Return [X, Y] of the center of cell containing provided text 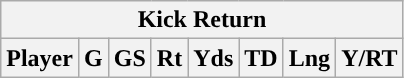
Rt [169, 58]
Lng [309, 58]
TD [261, 58]
GS [130, 58]
Kick Return [202, 20]
Y/RT [370, 58]
Player [40, 58]
Yds [214, 58]
G [93, 58]
